Locate the cell with the specified text and output its (x, y) center coordinate. 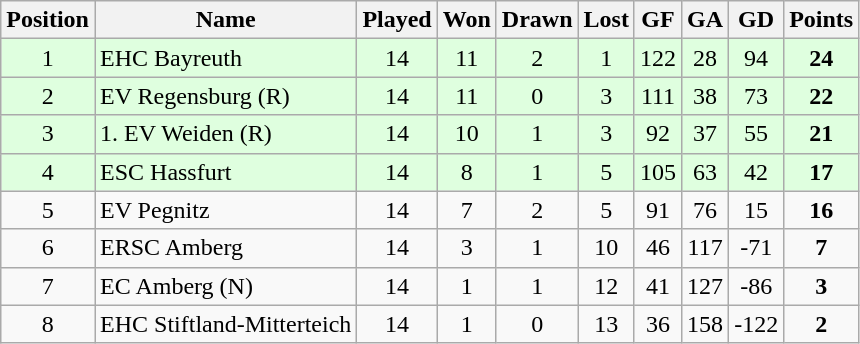
105 (658, 172)
41 (658, 286)
GD (756, 20)
EV Regensburg (R) (225, 96)
158 (706, 324)
42 (756, 172)
EC Amberg (N) (225, 286)
13 (606, 324)
21 (822, 134)
16 (822, 210)
46 (658, 248)
Won (466, 20)
GF (658, 20)
4 (48, 172)
EV Pegnitz (225, 210)
117 (706, 248)
EHC Bayreuth (225, 58)
111 (658, 96)
91 (658, 210)
17 (822, 172)
22 (822, 96)
GA (706, 20)
Points (822, 20)
1. EV Weiden (R) (225, 134)
ERSC Amberg (225, 248)
122 (658, 58)
38 (706, 96)
94 (756, 58)
55 (756, 134)
Name (225, 20)
-71 (756, 248)
Drawn (537, 20)
6 (48, 248)
28 (706, 58)
127 (706, 286)
15 (756, 210)
Lost (606, 20)
EHC Stiftland-Mitterteich (225, 324)
12 (606, 286)
-122 (756, 324)
37 (706, 134)
63 (706, 172)
Played (397, 20)
36 (658, 324)
Position (48, 20)
24 (822, 58)
-86 (756, 286)
73 (756, 96)
ESC Hassfurt (225, 172)
92 (658, 134)
76 (706, 210)
